Return [X, Y] of the center of cell containing provided text 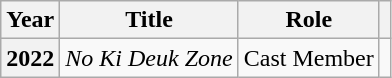
2022 [30, 58]
Role [308, 20]
Title [149, 20]
Cast Member [308, 58]
Year [30, 20]
No Ki Deuk Zone [149, 58]
